Identify which cell holds the provided text, then report its [x, y] central coordinate. 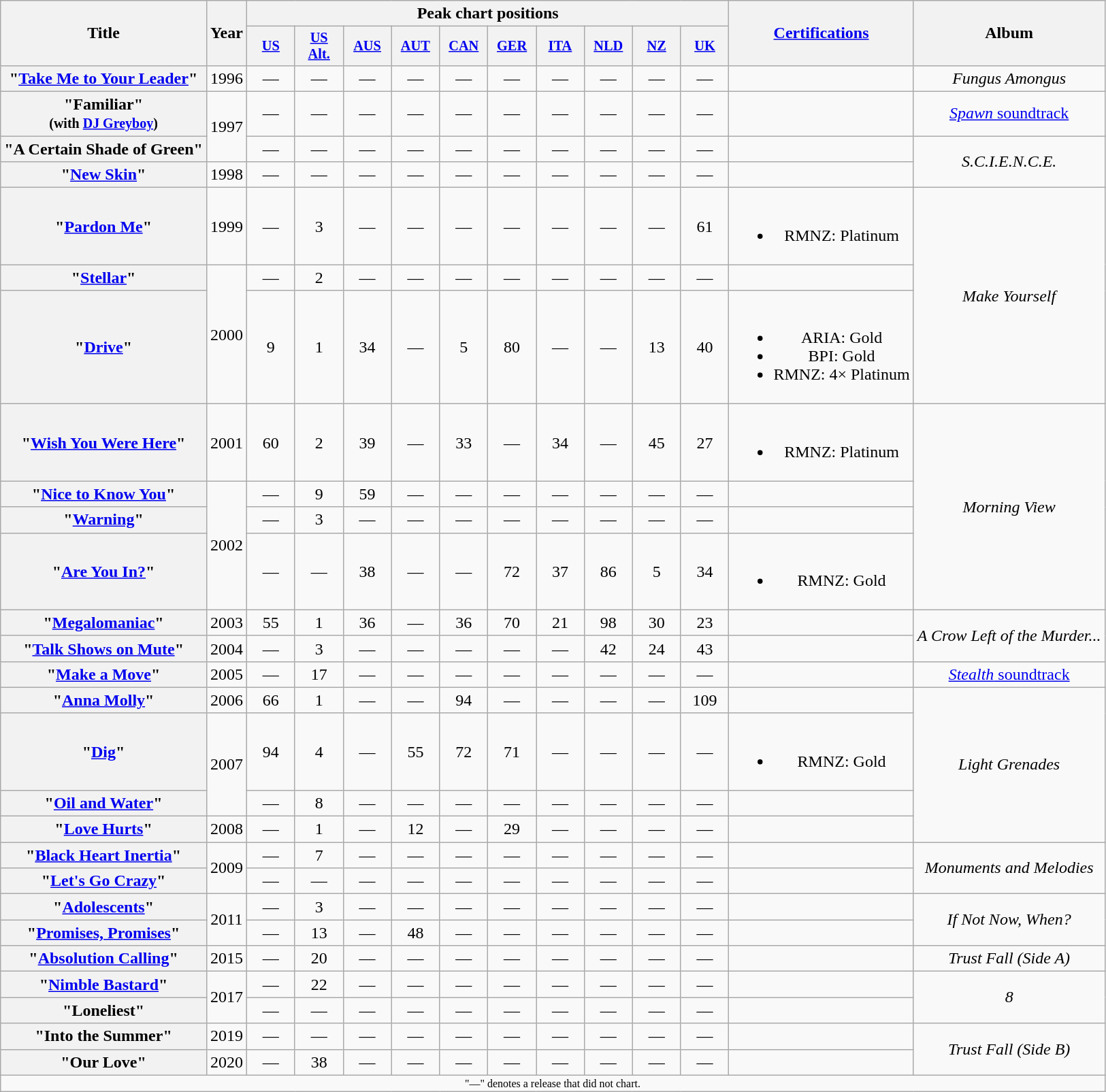
7 [319, 855]
2001 [226, 442]
GER [512, 46]
A Crow Left of the Murder... [1009, 635]
1999 [226, 226]
Year [226, 33]
109 [705, 700]
22 [319, 985]
61 [705, 226]
"Into the Summer" [103, 1036]
"Megalomaniac" [103, 623]
80 [512, 347]
"Stellar" [103, 278]
2002 [226, 546]
"—" denotes a release that did not chart. [553, 1083]
"Nice to Know You" [103, 494]
S.C.I.E.N.C.E. [1009, 162]
"New Skin" [103, 175]
59 [368, 494]
1997 [226, 127]
"Adolescents" [103, 907]
1996 [226, 78]
29 [512, 829]
Fungus Amongus [1009, 78]
20 [319, 959]
If Not Now, When? [1009, 920]
43 [705, 648]
2007 [226, 765]
Album [1009, 33]
UK [705, 46]
"Familiar"(with DJ Greyboy) [103, 114]
"Our Love" [103, 1062]
2020 [226, 1062]
US [271, 46]
86 [608, 572]
2000 [226, 335]
ARIA: GoldBPI: GoldRMNZ: 4× Platinum [821, 347]
"A Certain Shade of Green" [103, 149]
AUT [415, 46]
"Nimble Bastard" [103, 985]
"Anna Molly" [103, 700]
"Pardon Me" [103, 226]
"Take Me to Your Leader" [103, 78]
17 [319, 674]
2003 [226, 623]
2017 [226, 997]
Peak chart positions [487, 14]
Title [103, 33]
2019 [226, 1036]
Light Grenades [1009, 765]
33 [464, 442]
Monuments and Melodies [1009, 868]
27 [705, 442]
"Absolution Calling" [103, 959]
42 [608, 648]
48 [415, 933]
37 [561, 572]
ITA [561, 46]
2015 [226, 959]
Trust Fall (Side B) [1009, 1049]
39 [368, 442]
Certifications [821, 33]
45 [656, 442]
"Loneliest" [103, 1010]
"Let's Go Crazy" [103, 881]
21 [561, 623]
98 [608, 623]
23 [705, 623]
"Oil and Water" [103, 803]
40 [705, 347]
"Warning" [103, 520]
2006 [226, 700]
AUS [368, 46]
Trust Fall (Side A) [1009, 959]
24 [656, 648]
2008 [226, 829]
"Drive" [103, 347]
"Dig" [103, 751]
"Wish You Were Here" [103, 442]
71 [512, 751]
Stealth soundtrack [1009, 674]
Morning View [1009, 507]
2009 [226, 868]
2005 [226, 674]
30 [656, 623]
Spawn soundtrack [1009, 114]
USAlt. [319, 46]
"Black Heart Inertia" [103, 855]
Make Yourself [1009, 296]
"Make a Move" [103, 674]
66 [271, 700]
"Love Hurts" [103, 829]
1998 [226, 175]
12 [415, 829]
4 [319, 751]
NLD [608, 46]
"Promises, Promises" [103, 933]
CAN [464, 46]
NZ [656, 46]
"Are You In?" [103, 572]
60 [271, 442]
70 [512, 623]
2011 [226, 920]
"Talk Shows on Mute" [103, 648]
2004 [226, 648]
